Scan for the cell matching the given text and deliver its (X, Y) coordinate at center. 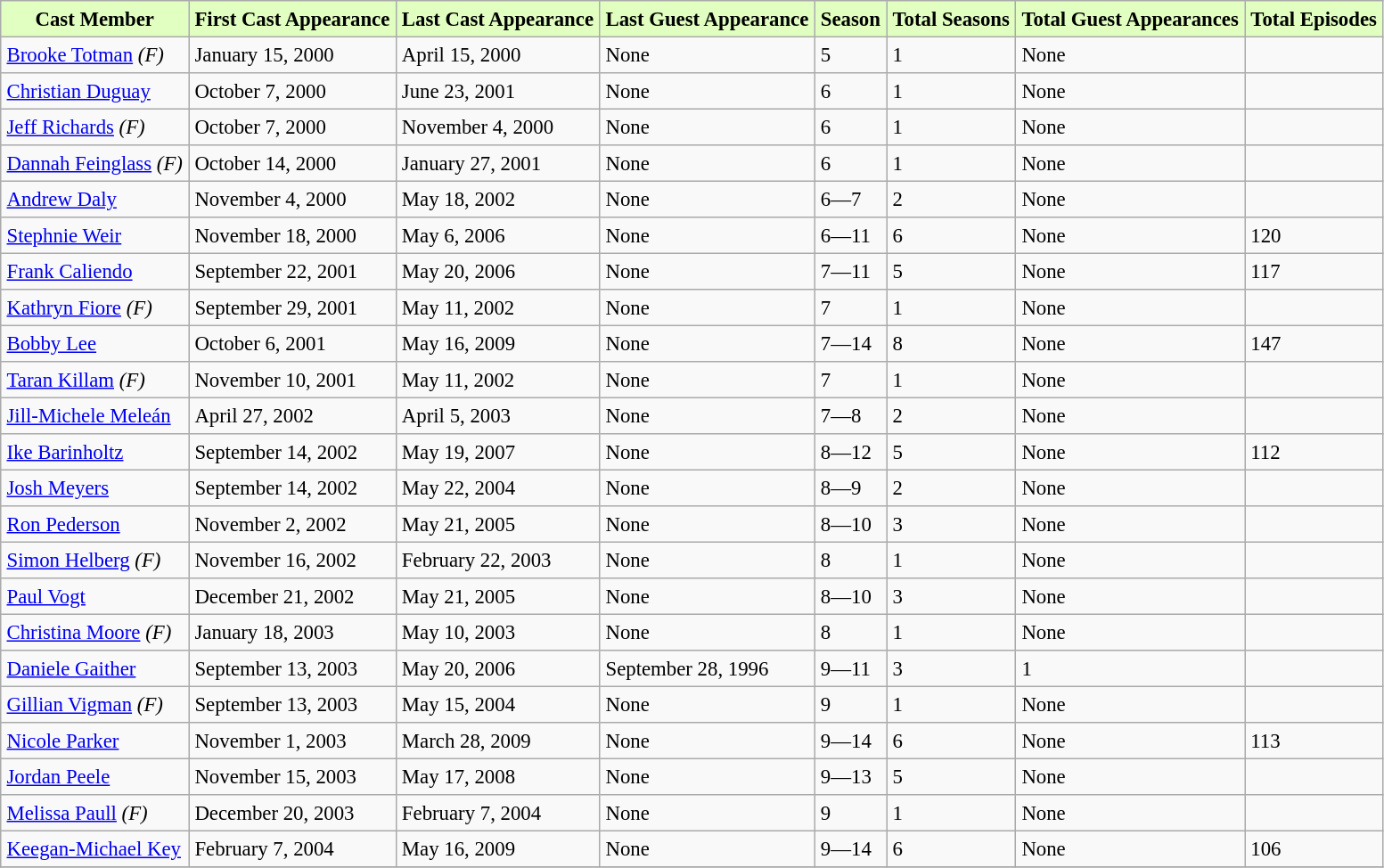
7—14 (850, 343)
Total Guest Appearances (1130, 19)
April 15, 2000 (497, 54)
147 (1314, 343)
September 28, 1996 (708, 668)
May 19, 2007 (497, 452)
7—11 (850, 271)
November 10, 2001 (292, 380)
113 (1314, 741)
April 5, 2003 (497, 415)
February 22, 2003 (497, 560)
April 27, 2002 (292, 415)
Season (850, 19)
8—9 (850, 487)
January 15, 2000 (292, 54)
8—12 (850, 452)
November 2, 2002 (292, 524)
Melissa Paull (F) (94, 813)
September 22, 2001 (292, 271)
Josh Meyers (94, 487)
106 (1314, 848)
Kathryn Fiore (F) (94, 307)
May 17, 2008 (497, 776)
Christian Duguay (94, 91)
November 15, 2003 (292, 776)
6—7 (850, 199)
May 18, 2002 (497, 199)
Andrew Daly (94, 199)
Frank Caliendo (94, 271)
9—11 (850, 668)
January 27, 2001 (497, 163)
Cast Member (94, 19)
January 18, 2003 (292, 632)
May 22, 2004 (497, 487)
June 23, 2001 (497, 91)
May 10, 2003 (497, 632)
Last Cast Appearance (497, 19)
Total Seasons (952, 19)
May 15, 2004 (497, 704)
Brooke Totman (F) (94, 54)
September 29, 2001 (292, 307)
Last Guest Appearance (708, 19)
112 (1314, 452)
Jordan Peele (94, 776)
Ike Barinholtz (94, 452)
7—8 (850, 415)
Total Episodes (1314, 19)
120 (1314, 235)
9—13 (850, 776)
Paul Vogt (94, 596)
Bobby Lee (94, 343)
November 1, 2003 (292, 741)
Christina Moore (F) (94, 632)
Dannah Feinglass (F) (94, 163)
October 14, 2000 (292, 163)
Taran Killam (F) (94, 380)
Daniele Gaither (94, 668)
Jill-Michele Meleán (94, 415)
First Cast Appearance (292, 19)
6—11 (850, 235)
March 28, 2009 (497, 741)
December 20, 2003 (292, 813)
Simon Helberg (F) (94, 560)
Stephnie Weir (94, 235)
Nicole Parker (94, 741)
November 16, 2002 (292, 560)
Gillian Vigman (F) (94, 704)
November 18, 2000 (292, 235)
Ron Pederson (94, 524)
October 6, 2001 (292, 343)
117 (1314, 271)
Keegan-Michael Key (94, 848)
December 21, 2002 (292, 596)
Jeff Richards (F) (94, 127)
May 6, 2006 (497, 235)
